Return the [x, y] coordinate for the center point of the cell that contains the specified text.  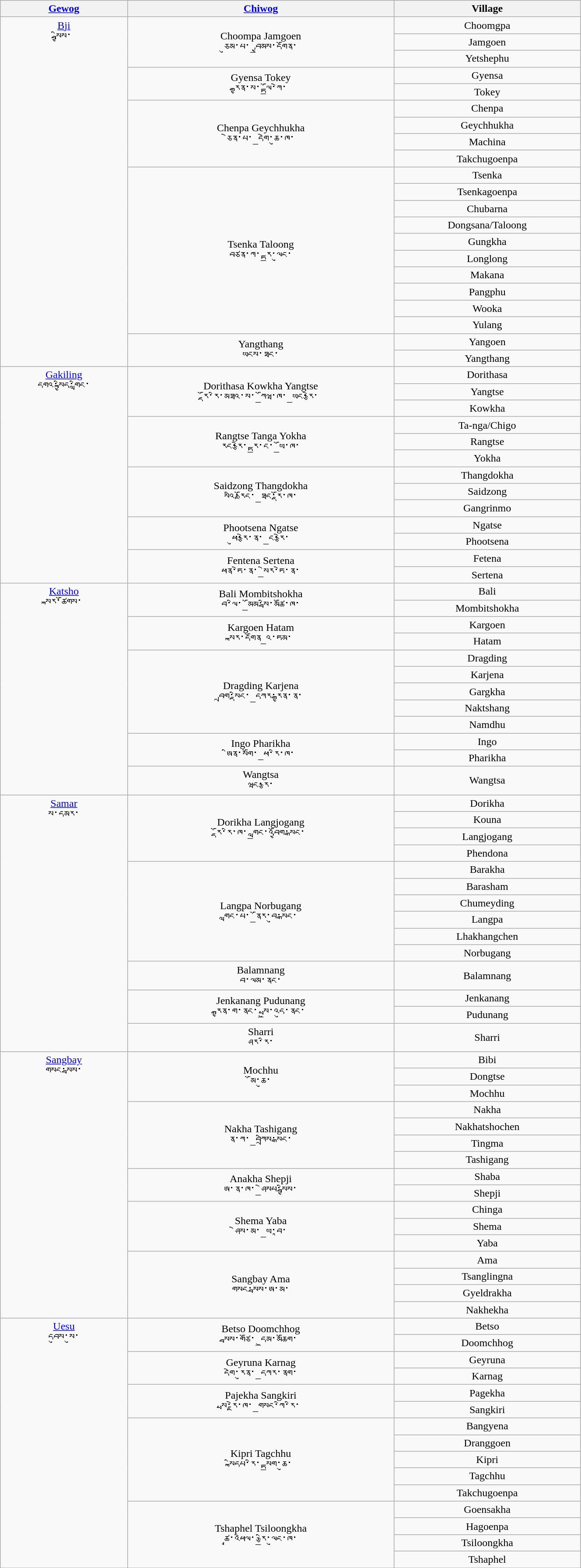
Bali Mombitshokhaབ་ལི་_མོམ་སྦི་མཚོ་ཁ་ [261, 600]
Sharri [487, 1037]
Balamnang [487, 976]
Tokey [487, 92]
Langpa Norbugangགླང་པ་_ནོར་བུ་སྒང་ [261, 911]
Dorikha [487, 803]
Shema Yabaཤེས་མ་_ཡ་བཱ་ [261, 1226]
Chumeyding [487, 903]
Choompa Jamgoenཅུམ་པ་_བྱམས་དགོན་ [261, 42]
Wangtsa [487, 780]
Phendona [487, 853]
Dorithasa Kowkha Yangtseརྡོ་རི་མཐའ་ས་_ཀོཝ་ཁ་_ཡང་རྩེ་ [261, 392]
Samarས་དམར་ [64, 923]
Bjiསྦྱིས་ [64, 192]
Tsanglingna [487, 1276]
Bangyena [487, 1426]
Dorithasa [487, 375]
Tingma [487, 1143]
Hagoenpa [487, 1526]
Nakha [487, 1110]
Gungkha [487, 242]
Choomgpa [487, 25]
Gargkha [487, 691]
Kowkha [487, 408]
Phootsena [487, 542]
Ingo Pharikhaཨིན་སགོ་_ཕ་རི་ཁ་ [261, 750]
Mombitshokha [487, 608]
Betso [487, 1326]
Barasham [487, 886]
Yulang [487, 325]
Rangtse [487, 441]
Kouna [487, 820]
Chenpa [487, 108]
Tshaphel [487, 1559]
Shaba [487, 1176]
Mochhu [487, 1093]
Chenpa Geychhukhaཅེན་པ་_དགེ་ཆུ་ཁ་ [261, 133]
Gangrinmo [487, 508]
Kipri Tagchhuསྐིདཔ་རི་_སྟག་ཆུ་ [261, 1459]
Fentena Sertenaཕན་ཏེ་ན་_སེར་ཏེ་ན་ [261, 567]
Nakha Tashigangན་ཀ་_བཀྲིས་སྒང་ [261, 1135]
Chinga [487, 1210]
Tagchhu [487, 1476]
Yetshephu [487, 59]
Dongtse [487, 1077]
Pangphu [487, 292]
Chubarna [487, 209]
Kipri [487, 1459]
Langpa [487, 920]
Tshaphel Tsiloongkhaཚྭ་འཕེལ་_རྩི་ལུང་ཁ་ [261, 1534]
Jamgoen [487, 42]
Wooka [487, 308]
Yangthangཡངས་ཐང་ [261, 350]
Saidzong Thangdokhaསའི་རྫོང་_ཐང་རྡོ་ཁ་ [261, 491]
Hatam [487, 641]
Dragding [487, 658]
Bali [487, 591]
Ingo [487, 742]
Fetena [487, 558]
Shepji [487, 1193]
Sangbay Amaགསང་སྦས་ཨ་མ་ [261, 1284]
Sangbayགསང་སྦས་ [64, 1185]
Anakha Shepjiཨ་ན་ཁ་_ཤེསཔ་སྦྱིས་ [261, 1185]
Kargoen [487, 625]
Nakhekha [487, 1309]
Dorikha Langjogangརྡོ་རི་ཁ་_གླང་འབྱོག་སྒང་ [261, 828]
Chiwog [261, 9]
Nakhatshochen [487, 1127]
Gyeldrakha [487, 1293]
Saidzong [487, 492]
Longlong [487, 259]
Thangdokha [487, 475]
Bibi [487, 1060]
Sharriཤར་རི་ [261, 1037]
Katshoསྐར་ཚོགས་ [64, 689]
Balamnangབ་ལམ་ནང་ [261, 976]
Ta-nga/Chigo [487, 425]
Ngatse [487, 525]
Machina [487, 142]
Yangoen [487, 342]
Mochhuམོ་ཆུ་ [261, 1077]
Phootsena Ngatseཕུ་རྩེ་ན་_ང་རྩེ་ [261, 533]
Langjogang [487, 836]
Village [487, 9]
Makana [487, 275]
Pagekha [487, 1393]
Dongsana/Taloong [487, 225]
Kargoen Hatamསྐར་དགོན_འ་ཏམ་ [261, 633]
Tsenka Taloongབཙན་ཀ་_རྟ་ལུང་ [261, 250]
Barakha [487, 870]
Sangkiri [487, 1410]
Ama [487, 1260]
Dragding Karjenaབྲག་སྡིང་_དཀར་རྒྱན་ན་ [261, 691]
Geyruna Karnagདགེ་རུན་_དཀར་ནག་ [261, 1368]
Yangtse [487, 392]
Geyruna [487, 1360]
Rangtse Tanga Yokhaརང་རྩེ་_རྟ་ང་_ཡོ་ཁ་ [261, 441]
Yangthang [487, 358]
Gakilingདགའ་སྐྱིད་གླིང་ [64, 475]
Lhakhangchen [487, 936]
Tsenkagoenpa [487, 192]
Tsiloongkha [487, 1543]
Karnag [487, 1376]
Sertena [487, 575]
Gewog [64, 9]
Wangtsaཝང་རྩ་ [261, 780]
Tashigang [487, 1160]
Pajekha Sangkiriསྤ་རྗེ་ཁ་_གསང་ཀི་རི་ [261, 1401]
Doomchhog [487, 1343]
Goensakha [487, 1509]
Dranggoen [487, 1443]
Namdhu [487, 724]
Norbugang [487, 953]
Gyensa Tokeyརྒྱན་ས་_ལྟོ་ཀེ་ [261, 84]
Yokha [487, 458]
Pharikha [487, 758]
Karjena [487, 675]
Jenkanang [487, 998]
Pudunang [487, 1015]
Gyensa [487, 75]
Betso Doomchhogསྦས་གཙོ་_དུམ་མཆོག་ [261, 1335]
Tsenka [487, 175]
Uesuདབུས་སུ་ [64, 1443]
Geychhukha [487, 125]
Jenkanang Pudunangརྒྱན་ག་ནང་_སྤུ་འདུ་ནང་ [261, 1006]
Shema [487, 1226]
Naktshang [487, 708]
Yaba [487, 1243]
